Return (X, Y) of the center of cell containing provided text 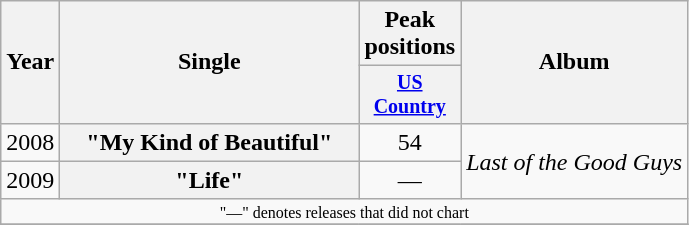
Peak positions (410, 34)
2009 (30, 180)
— (410, 180)
Last of the Good Guys (574, 161)
US Country (410, 94)
"—" denotes releases that did not chart (344, 211)
Album (574, 62)
2008 (30, 142)
"Life" (210, 180)
54 (410, 142)
"My Kind of Beautiful" (210, 142)
Single (210, 62)
Year (30, 62)
